Return the [x, y] coordinate for the center point of the cell that contains the specified text.  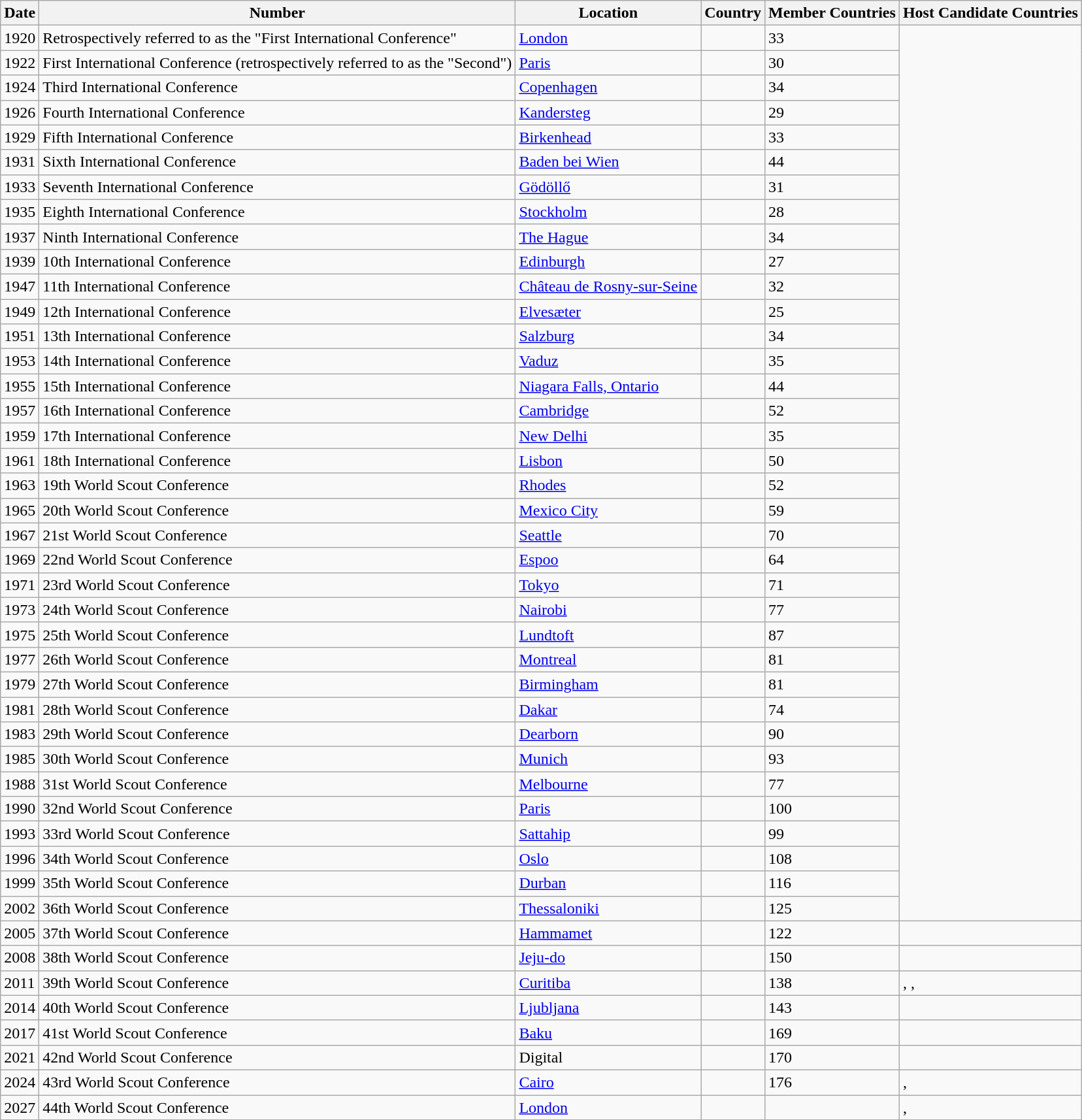
150 [832, 958]
1983 [20, 734]
Digital [608, 1057]
Cairo [608, 1082]
1931 [20, 162]
31st World Scout Conference [277, 784]
25th World Scout Conference [277, 634]
70 [832, 535]
1979 [20, 684]
1996 [20, 859]
1924 [20, 88]
26th World Scout Conference [277, 659]
Eighth International Conference [277, 212]
1993 [20, 834]
23rd World Scout Conference [277, 585]
Rhodes [608, 486]
25 [832, 312]
Tokyo [608, 585]
Durban [608, 883]
1949 [20, 312]
Hammamet [608, 933]
2021 [20, 1057]
20th World Scout Conference [277, 510]
1999 [20, 883]
74 [832, 709]
138 [832, 983]
Ljubljana [608, 1008]
1977 [20, 659]
1959 [20, 436]
17th International Conference [277, 436]
37th World Scout Conference [277, 933]
1920 [20, 38]
1988 [20, 784]
1939 [20, 261]
32nd World Scout Conference [277, 809]
1990 [20, 809]
Retrospectively referred to as the "First International Conference" [277, 38]
1973 [20, 610]
Birkenhead [608, 137]
50 [832, 461]
1929 [20, 137]
1953 [20, 361]
Copenhagen [608, 88]
32 [832, 286]
100 [832, 809]
14th International Conference [277, 361]
Nairobi [608, 610]
New Delhi [608, 436]
35th World Scout Conference [277, 883]
87 [832, 634]
Mexico City [608, 510]
16th International Conference [277, 411]
28th World Scout Conference [277, 709]
24th World Scout Conference [277, 610]
Country [733, 13]
71 [832, 585]
Baku [608, 1032]
1933 [20, 187]
Seventh International Conference [277, 187]
30th World Scout Conference [277, 759]
43rd World Scout Conference [277, 1082]
12th International Conference [277, 312]
Host Candidate Countries [991, 13]
Jeju-do [608, 958]
1967 [20, 535]
59 [832, 510]
Lundtoft [608, 634]
176 [832, 1082]
Stockholm [608, 212]
99 [832, 834]
21st World Scout Conference [277, 535]
Date [20, 13]
1981 [20, 709]
108 [832, 859]
Munich [608, 759]
30 [832, 63]
2027 [20, 1108]
1965 [20, 510]
Salzburg [608, 337]
1971 [20, 585]
2005 [20, 933]
Melbourne [608, 784]
1951 [20, 337]
Sattahip [608, 834]
1975 [20, 634]
Lisbon [608, 461]
2024 [20, 1082]
34th World Scout Conference [277, 859]
Kandersteg [608, 112]
2014 [20, 1008]
40th World Scout Conference [277, 1008]
15th International Conference [277, 386]
Fifth International Conference [277, 137]
122 [832, 933]
31 [832, 187]
29th World Scout Conference [277, 734]
Dearborn [608, 734]
Seattle [608, 535]
Sixth International Conference [277, 162]
44th World Scout Conference [277, 1108]
Montreal [608, 659]
169 [832, 1032]
Thessaloniki [608, 908]
1937 [20, 237]
Cambridge [608, 411]
Dakar [608, 709]
36th World Scout Conference [277, 908]
22nd World Scout Conference [277, 560]
1947 [20, 286]
38th World Scout Conference [277, 958]
18th International Conference [277, 461]
Birmingham [608, 684]
10th International Conference [277, 261]
116 [832, 883]
42nd World Scout Conference [277, 1057]
1963 [20, 486]
1985 [20, 759]
93 [832, 759]
143 [832, 1008]
Niagara Falls, Ontario [608, 386]
1926 [20, 112]
1961 [20, 461]
13th International Conference [277, 337]
28 [832, 212]
29 [832, 112]
27th World Scout Conference [277, 684]
Curitiba [608, 983]
Oslo [608, 859]
33rd World Scout Conference [277, 834]
Number [277, 13]
1935 [20, 212]
The Hague [608, 237]
1955 [20, 386]
Baden bei Wien [608, 162]
Espoo [608, 560]
Fourth International Conference [277, 112]
Third International Conference [277, 88]
Gödöllő [608, 187]
19th World Scout Conference [277, 486]
First International Conference (retrospectively referred to as the "Second") [277, 63]
90 [832, 734]
2002 [20, 908]
2011 [20, 983]
41st World Scout Conference [277, 1032]
Château de Rosny-sur-Seine [608, 286]
170 [832, 1057]
2017 [20, 1032]
2008 [20, 958]
39th World Scout Conference [277, 983]
Edinburgh [608, 261]
Location [608, 13]
, , [991, 983]
1969 [20, 560]
Member Countries [832, 13]
11th International Conference [277, 286]
Ninth International Conference [277, 237]
Elvesæter [608, 312]
27 [832, 261]
Vaduz [608, 361]
1957 [20, 411]
64 [832, 560]
125 [832, 908]
1922 [20, 63]
